Extract the [X, Y] coordinate from the center of the cell holding the provided text.  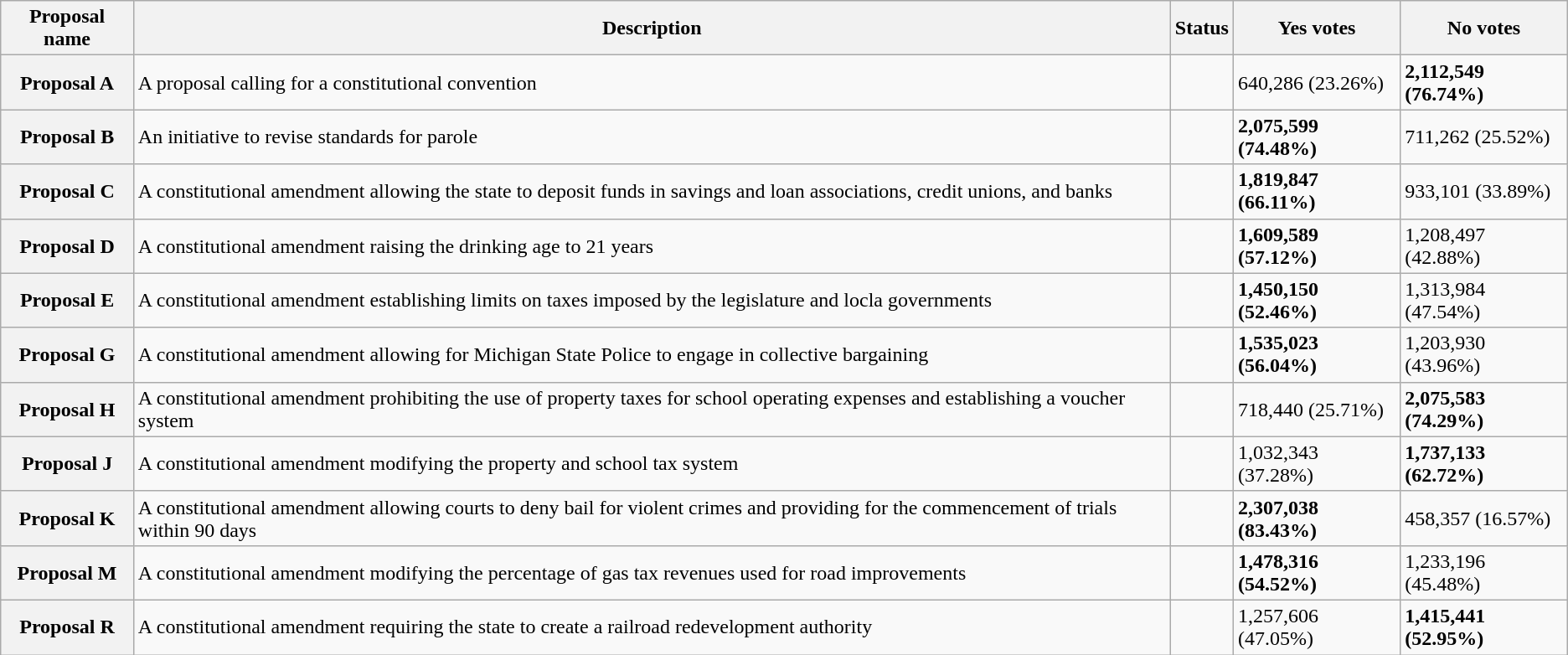
A constitutional amendment allowing the state to deposit funds in savings and loan associations, credit unions, and banks [652, 191]
Proposal A [67, 82]
Proposal name [67, 28]
1,208,497 (42.88%) [1484, 246]
Proposal J [67, 464]
Proposal C [67, 191]
711,262 (25.52%) [1484, 137]
A constitutional amendment modifying the percentage of gas tax revenues used for road improvements [652, 573]
933,101 (33.89%) [1484, 191]
Description [652, 28]
718,440 (25.71%) [1317, 409]
A constitutional amendment allowing for Michigan State Police to engage in collective bargaining [652, 355]
A proposal calling for a constitutional convention [652, 82]
2,075,583 (74.29%) [1484, 409]
1,737,133 (62.72%) [1484, 464]
1,478,316 (54.52%) [1317, 573]
1,535,023 (56.04%) [1317, 355]
1,415,441 (52.95%) [1484, 627]
A constitutional amendment establishing limits on taxes imposed by the legislature and locla governments [652, 300]
1,609,589 (57.12%) [1317, 246]
Proposal G [67, 355]
Proposal R [67, 627]
2,307,038 (83.43%) [1317, 518]
A constitutional amendment raising the drinking age to 21 years [652, 246]
Yes votes [1317, 28]
1,032,343 (37.28%) [1317, 464]
1,233,196 (45.48%) [1484, 573]
Proposal E [67, 300]
1,450,150 (52.46%) [1317, 300]
Proposal B [67, 137]
A constitutional amendment requiring the state to create a railroad redevelopment authority [652, 627]
Proposal M [67, 573]
1,203,930 (43.96%) [1484, 355]
1,313,984 (47.54%) [1484, 300]
1,819,847 (66.11%) [1317, 191]
2,075,599 (74.48%) [1317, 137]
Proposal K [67, 518]
A constitutional amendment allowing courts to deny bail for violent crimes and providing for the commencement of trials within 90 days [652, 518]
An initiative to revise standards for parole [652, 137]
A constitutional amendment prohibiting the use of property taxes for school operating expenses and establishing a voucher system [652, 409]
1,257,606 (47.05%) [1317, 627]
A constitutional amendment modifying the property and school tax system [652, 464]
Proposal D [67, 246]
640,286 (23.26%) [1317, 82]
458,357 (16.57%) [1484, 518]
Proposal H [67, 409]
2,112,549 (76.74%) [1484, 82]
No votes [1484, 28]
Status [1201, 28]
